Output the (X, Y) coordinate of the center of the cell containing the given text.  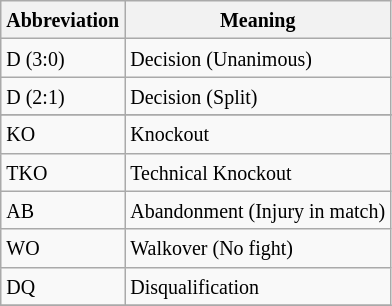
Meaning (258, 20)
Abbreviation (63, 20)
D (2:1) (63, 96)
Decision (Unanimous) (258, 58)
D (3:0) (63, 58)
TKO (63, 172)
Decision (Split) (258, 96)
Disqualification (258, 286)
Walkover (No fight) (258, 248)
Abandonment (Injury in match) (258, 210)
WO (63, 248)
KO (63, 134)
DQ (63, 286)
Knockout (258, 134)
AB (63, 210)
Technical Knockout (258, 172)
